Find where the given text appears and provide that cell's center as (X, Y) coordinate. 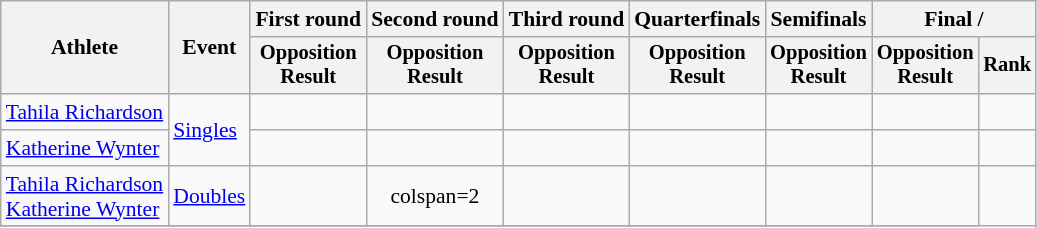
colspan=2 (435, 196)
Rank (1007, 66)
Final / (954, 19)
Doubles (209, 196)
Event (209, 48)
Second round (435, 19)
Tahila RichardsonKatherine Wynter (84, 196)
Semifinals (818, 19)
Katherine Wynter (84, 148)
Tahila Richardson (84, 112)
First round (308, 19)
Third round (567, 19)
Athlete (84, 48)
Singles (209, 130)
Quarterfinals (697, 19)
